Output the (X, Y) coordinate of the center of the cell containing the given text.  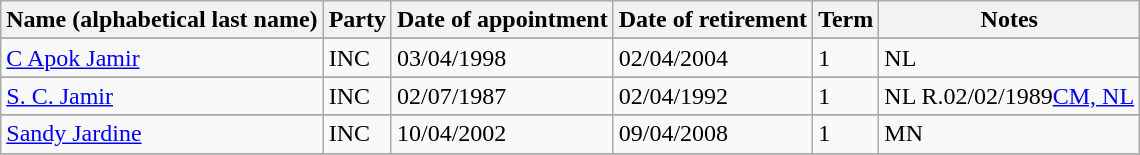
MN (1010, 134)
Date of appointment (502, 20)
NL (1010, 58)
09/04/2008 (712, 134)
02/04/2004 (712, 58)
NL R.02/02/1989CM, NL (1010, 96)
10/04/2002 (502, 134)
Term (846, 20)
03/04/1998 (502, 58)
Name (alphabetical last name) (162, 20)
Date of retirement (712, 20)
Party (357, 20)
C Apok Jamir (162, 58)
02/04/1992 (712, 96)
Notes (1010, 20)
Sandy Jardine (162, 134)
02/07/1987 (502, 96)
S. C. Jamir (162, 96)
